From the cell containing the given text, extract its center point as (X, Y) coordinate. 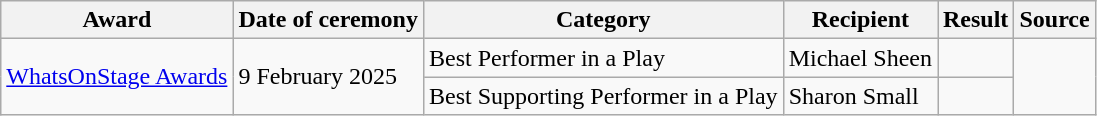
Michael Sheen (860, 58)
Result (976, 20)
Best Performer in a Play (603, 58)
9 February 2025 (328, 77)
Best Supporting Performer in a Play (603, 96)
Category (603, 20)
Date of ceremony (328, 20)
Recipient (860, 20)
WhatsOnStage Awards (117, 77)
Award (117, 20)
Sharon Small (860, 96)
Source (1054, 20)
